Identify which cell holds the provided text, then report its [x, y] central coordinate. 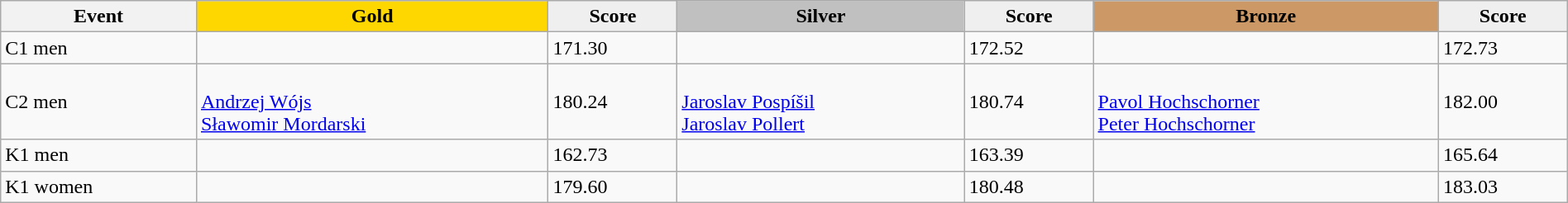
172.52 [1029, 48]
163.39 [1029, 155]
Pavol HochschornerPeter Hochschorner [1265, 101]
Event [99, 17]
180.48 [1029, 186]
C2 men [99, 101]
171.30 [613, 48]
162.73 [613, 155]
180.24 [613, 101]
Gold [372, 17]
Andrzej WójsSławomir Mordarski [372, 101]
180.74 [1029, 101]
172.73 [1503, 48]
179.60 [613, 186]
182.00 [1503, 101]
Jaroslav PospíšilJaroslav Pollert [820, 101]
Bronze [1265, 17]
C1 men [99, 48]
165.64 [1503, 155]
Silver [820, 17]
183.03 [1503, 186]
K1 men [99, 155]
K1 women [99, 186]
